From the cell containing the given text, extract its center point as [x, y] coordinate. 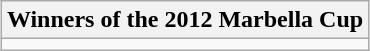
Winners of the 2012 Marbella Cup [184, 20]
